Provide the (X, Y) coordinate of the cell's center where the given text is located.  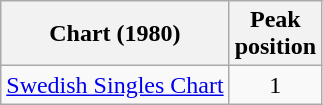
Peakposition (275, 34)
Chart (1980) (115, 34)
1 (275, 85)
Swedish Singles Chart (115, 85)
